Return the (x, y) coordinate for the center point of the cell that contains the specified text.  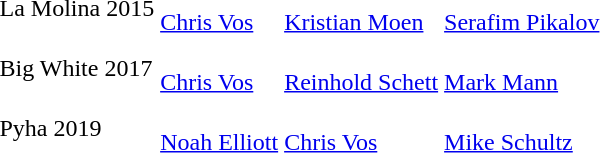
Reinhold Schett (362, 68)
Chris Vos (220, 68)
